Return the [x, y] coordinate for the center point of the cell that contains the specified text.  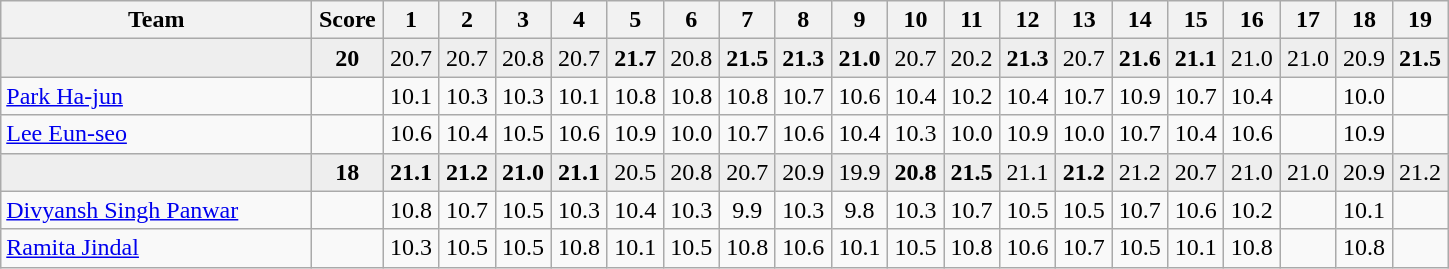
6 [691, 20]
9 [859, 20]
8 [803, 20]
17 [1308, 20]
20 [348, 58]
21.7 [635, 58]
Score [348, 20]
Team [156, 20]
13 [1084, 20]
20.2 [972, 58]
19 [1420, 20]
14 [1140, 20]
21.6 [1140, 58]
Lee Eun-seo [156, 134]
12 [1028, 20]
9.8 [859, 210]
9.9 [747, 210]
10 [915, 20]
1 [411, 20]
Divyansh Singh Panwar [156, 210]
11 [972, 20]
2 [467, 20]
15 [1196, 20]
7 [747, 20]
3 [523, 20]
5 [635, 20]
19.9 [859, 172]
Ramita Jindal [156, 248]
4 [579, 20]
16 [1252, 20]
Park Ha-jun [156, 96]
20.5 [635, 172]
